Search for the cell housing the specified text and yield its [X, Y] center coordinate. 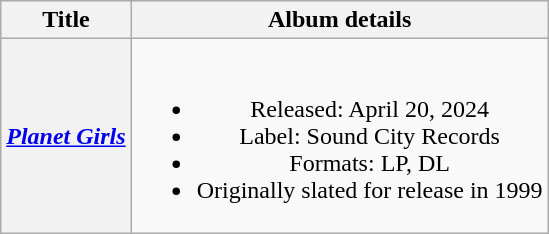
Planet Girls [66, 136]
Title [66, 20]
Released: April 20, 2024Label: Sound City RecordsFormats: LP, DLOriginally slated for release in 1999 [340, 136]
Album details [340, 20]
